Scan for the cell matching the given text and deliver its [x, y] coordinate at center. 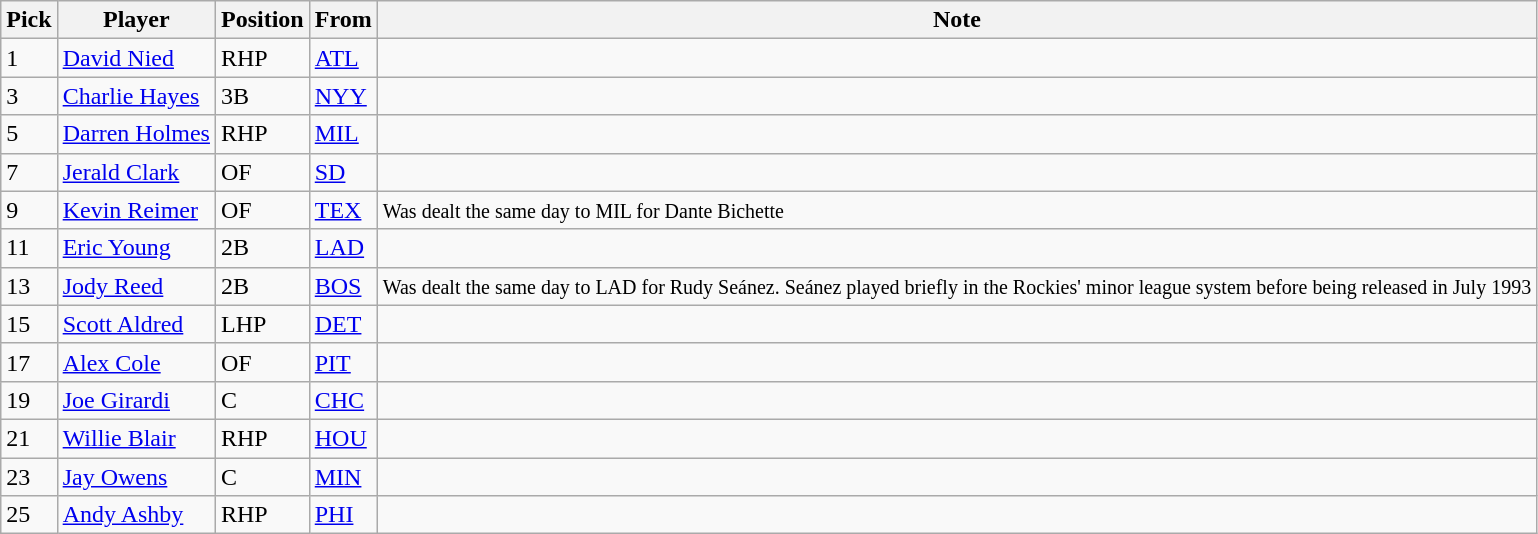
Willie Blair [136, 438]
ATL [343, 58]
Pick [29, 20]
Andy Ashby [136, 515]
Jay Owens [136, 477]
DET [343, 324]
Scott Aldred [136, 324]
From [343, 20]
Note [957, 20]
Eric Young [136, 248]
LHP [262, 324]
Jody Reed [136, 286]
HOU [343, 438]
7 [29, 172]
Darren Holmes [136, 134]
PHI [343, 515]
15 [29, 324]
MIN [343, 477]
Charlie Hayes [136, 96]
Jerald Clark [136, 172]
NYY [343, 96]
5 [29, 134]
25 [29, 515]
3 [29, 96]
9 [29, 210]
1 [29, 58]
SD [343, 172]
MIL [343, 134]
17 [29, 362]
BOS [343, 286]
21 [29, 438]
Kevin Reimer [136, 210]
13 [29, 286]
Joe Girardi [136, 400]
Was dealt the same day to MIL for Dante Bichette [957, 210]
TEX [343, 210]
Was dealt the same day to LAD for Rudy Seánez. Seánez played briefly in the Rockies' minor league system before being released in July 1993 [957, 286]
23 [29, 477]
Player [136, 20]
11 [29, 248]
Alex Cole [136, 362]
LAD [343, 248]
PIT [343, 362]
3B [262, 96]
Position [262, 20]
CHC [343, 400]
19 [29, 400]
David Nied [136, 58]
